Return [x, y] of the center of cell containing provided text 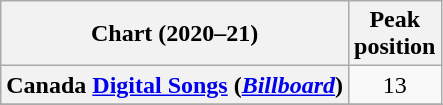
Canada Digital Songs (Billboard) [175, 85]
Chart (2020–21) [175, 34]
13 [395, 85]
Peakposition [395, 34]
